Provide the (X, Y) coordinate of the cell's center where the given text is located.  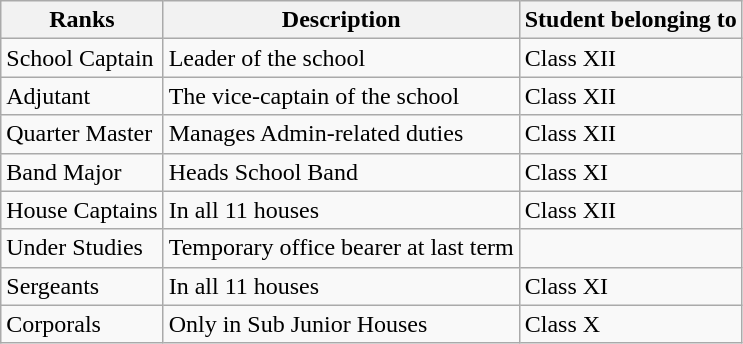
Manages Admin-related duties (341, 134)
Band Major (82, 172)
Under Studies (82, 248)
Only in Sub Junior Houses (341, 324)
Quarter Master (82, 134)
The vice-captain of the school (341, 96)
House Captains (82, 210)
Temporary office bearer at last term (341, 248)
Adjutant (82, 96)
Class X (630, 324)
Leader of the school (341, 58)
Sergeants (82, 286)
Ranks (82, 20)
Description (341, 20)
Heads School Band (341, 172)
School Captain (82, 58)
Corporals (82, 324)
Student belonging to (630, 20)
